For the text-containing cell, return its midpoint in (X, Y) coordinate format. 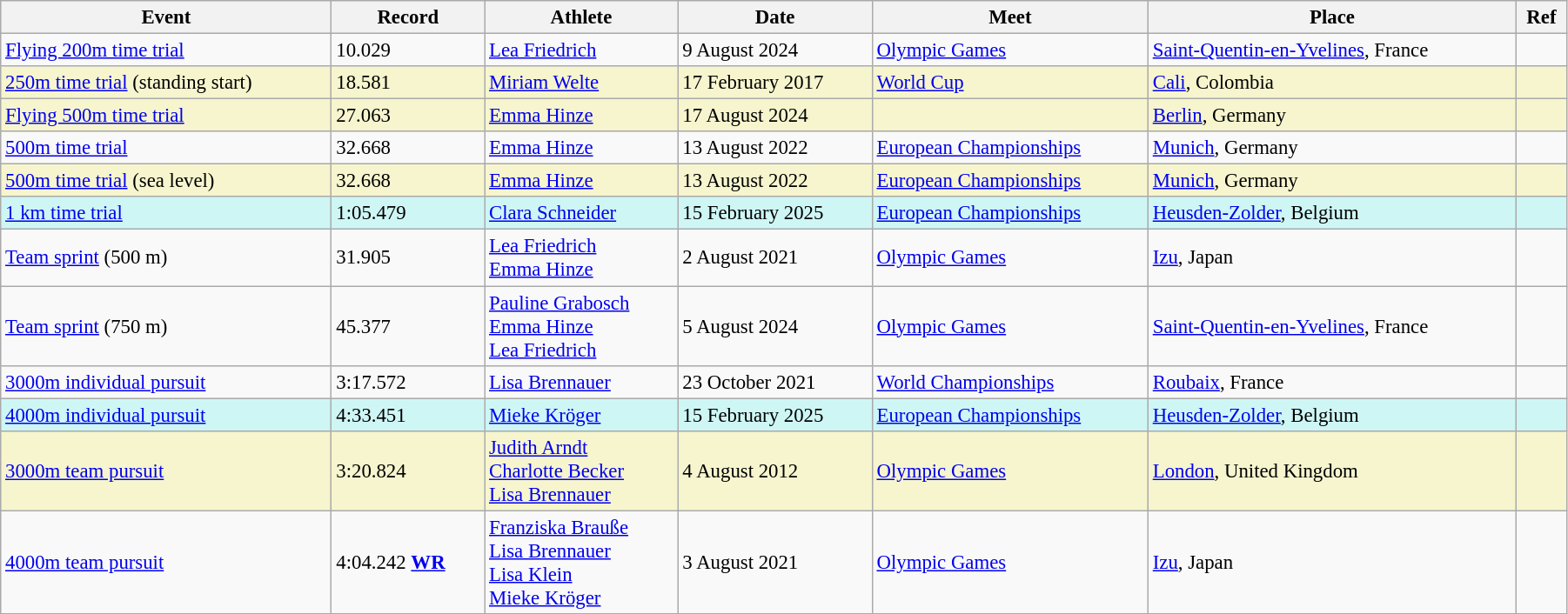
23 October 2021 (774, 382)
9 August 2024 (774, 50)
Franziska BraußeLisa BrennauerLisa KleinMieke Kröger (581, 562)
Team sprint (500 m) (166, 257)
18.581 (408, 83)
4:04.242 WR (408, 562)
World Cup (1009, 83)
Cali, Colombia (1331, 83)
Miriam Welte (581, 83)
Mieke Kröger (581, 415)
17 February 2017 (774, 83)
Event (166, 17)
3:17.572 (408, 382)
3 August 2021 (774, 562)
Lea FriedrichEmma Hinze (581, 257)
Athlete (581, 17)
27.063 (408, 116)
2 August 2021 (774, 257)
Record (408, 17)
3000m individual pursuit (166, 382)
Clara Schneider (581, 213)
Pauline GraboschEmma HinzeLea Friedrich (581, 326)
5 August 2024 (774, 326)
250m time trial (standing start) (166, 83)
London, United Kingdom (1331, 471)
Berlin, Germany (1331, 116)
Ref (1541, 17)
3000m team pursuit (166, 471)
31.905 (408, 257)
500m time trial (sea level) (166, 181)
Place (1331, 17)
10.029 (408, 50)
4000m team pursuit (166, 562)
Roubaix, France (1331, 382)
1 km time trial (166, 213)
Flying 200m time trial (166, 50)
500m time trial (166, 148)
Flying 500m time trial (166, 116)
4 August 2012 (774, 471)
45.377 (408, 326)
Lisa Brennauer (581, 382)
Judith ArndtCharlotte BeckerLisa Brennauer (581, 471)
1:05.479 (408, 213)
17 August 2024 (774, 116)
Lea Friedrich (581, 50)
4000m individual pursuit (166, 415)
3:20.824 (408, 471)
Date (774, 17)
4:33.451 (408, 415)
Meet (1009, 17)
Team sprint (750 m) (166, 326)
World Championships (1009, 382)
